Identify which cell holds the provided text, then report its [X, Y] central coordinate. 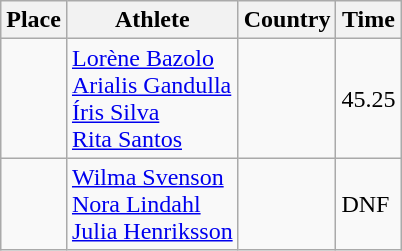
Wilma SvensonNora LindahlJulia Henriksson [152, 204]
Athlete [152, 20]
DNF [368, 204]
45.25 [368, 98]
Time [368, 20]
Lorène BazoloArialis GandullaÍris SilvaRita Santos [152, 98]
Place [34, 20]
Country [287, 20]
